Search for the cell housing the specified text and yield its (x, y) center coordinate. 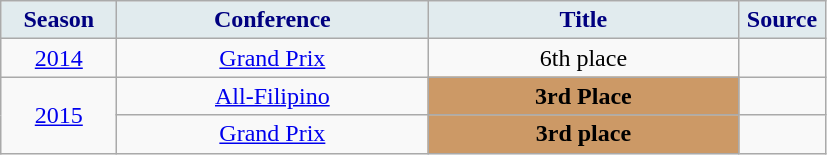
3rd place (584, 134)
Season (59, 20)
Conference (272, 20)
6th place (584, 58)
2014 (59, 58)
3rd Place (584, 96)
Title (584, 20)
All-Filipino (272, 96)
2015 (59, 115)
Source (782, 20)
